Output the [x, y] coordinate of the center of the cell containing the given text.  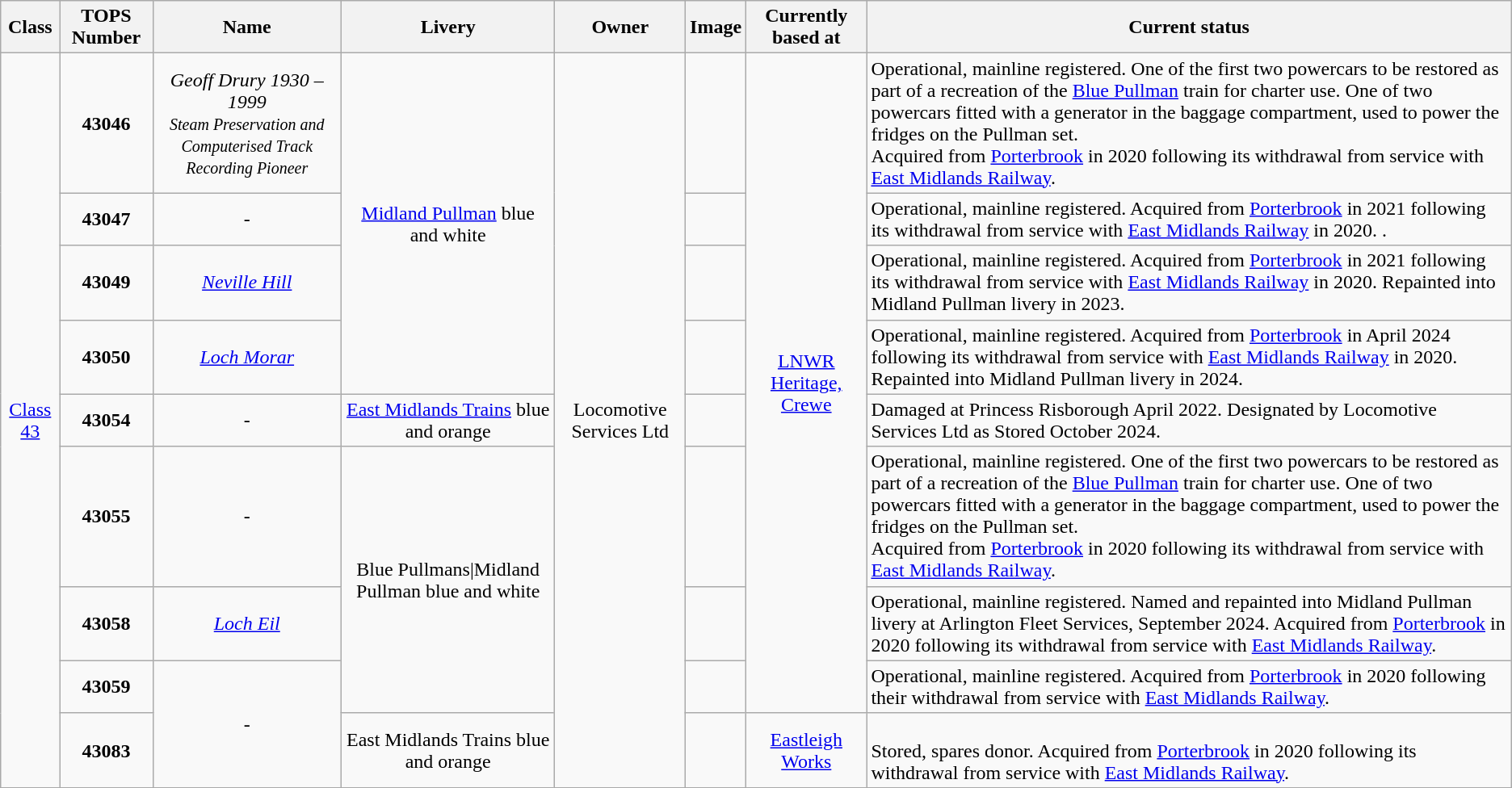
Currently based at [806, 27]
Stored, spares donor. Acquired from Porterbrook in 2020 following its withdrawal from service with East Midlands Railway. [1189, 750]
Geoff Drury 1930 – 1999Steam Preservation and Computerised Track Recording Pioneer [247, 123]
43058 [107, 623]
Owner [620, 27]
Damaged at Princess Risborough April 2022. Designated by Locomotive Services Ltd as Stored October 2024. [1189, 420]
Image [716, 27]
43049 [107, 283]
Locomotive Services Ltd [620, 421]
Midland Pullman blue and white [447, 224]
Loch Morar [247, 357]
Loch Eil [247, 623]
Livery [447, 27]
Class 43 [31, 421]
LNWR Heritage, Crewe [806, 384]
43055 [107, 517]
Operational, mainline registered. Acquired from Porterbrook in 2020 following their withdrawal from service with East Midlands Railway. [1189, 686]
43083 [107, 750]
Blue Pullmans|Midland Pullman blue and white [447, 580]
43046 [107, 123]
43059 [107, 686]
Current status [1189, 27]
Name [247, 27]
TOPS Number [107, 27]
43054 [107, 420]
Eastleigh Works [806, 750]
Operational, mainline registered. Acquired from Porterbrook in 2021 following its withdrawal from service with East Midlands Railway in 2020. . [1189, 220]
Neville Hill [247, 283]
43047 [107, 220]
Class [31, 27]
43050 [107, 357]
